Scan for the cell matching the given text and deliver its [X, Y] coordinate at center. 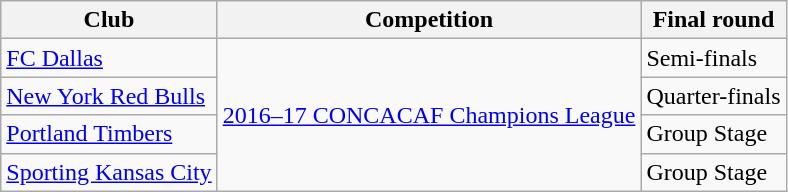
New York Red Bulls [109, 96]
Final round [714, 20]
Portland Timbers [109, 134]
Quarter-finals [714, 96]
2016–17 CONCACAF Champions League [429, 115]
Competition [429, 20]
Club [109, 20]
FC Dallas [109, 58]
Sporting Kansas City [109, 172]
Semi-finals [714, 58]
